Return [X, Y] of the center of cell containing provided text 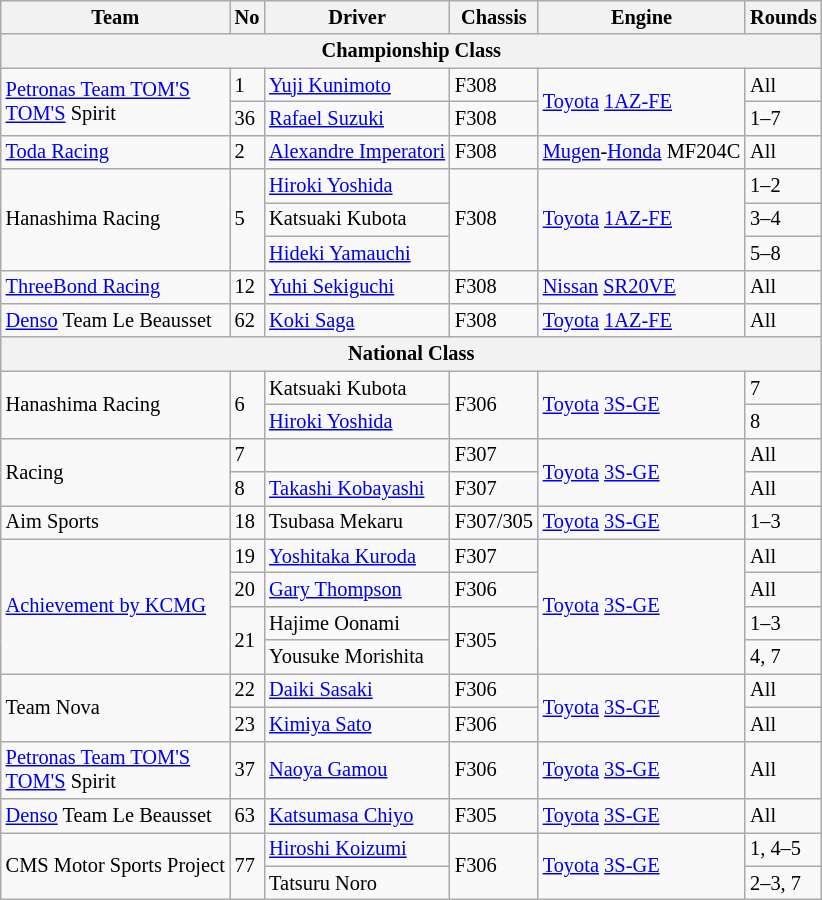
1 [248, 85]
Koki Saga [357, 320]
Hideki Yamauchi [357, 253]
62 [248, 320]
Team Nova [116, 706]
19 [248, 556]
Championship Class [412, 51]
Toda Racing [116, 152]
22 [248, 690]
No [248, 17]
1, 4–5 [784, 849]
23 [248, 724]
2 [248, 152]
Rafael Suzuki [357, 118]
Hiroshi Koizumi [357, 849]
Aim Sports [116, 522]
Racing [116, 472]
36 [248, 118]
6 [248, 404]
5 [248, 220]
Daiki Sasaki [357, 690]
Katsumasa Chiyo [357, 815]
ThreeBond Racing [116, 287]
21 [248, 640]
Tatsuru Noro [357, 883]
1–2 [784, 186]
4, 7 [784, 657]
Yuji Kunimoto [357, 85]
1–7 [784, 118]
2–3, 7 [784, 883]
12 [248, 287]
5–8 [784, 253]
Yuhi Sekiguchi [357, 287]
Hajime Oonami [357, 623]
Rounds [784, 17]
Achievement by KCMG [116, 606]
Yoshitaka Kuroda [357, 556]
63 [248, 815]
77 [248, 866]
Engine [642, 17]
Yousuke Morishita [357, 657]
Nissan SR20VE [642, 287]
Naoya Gamou [357, 770]
Takashi Kobayashi [357, 489]
Alexandre Imperatori [357, 152]
20 [248, 589]
F307/305 [494, 522]
CMS Motor Sports Project [116, 866]
3–4 [784, 219]
Tsubasa Mekaru [357, 522]
National Class [412, 354]
Driver [357, 17]
18 [248, 522]
Gary Thompson [357, 589]
37 [248, 770]
Kimiya Sato [357, 724]
Team [116, 17]
Chassis [494, 17]
Mugen-Honda MF204C [642, 152]
